Pinpoint the cell where the given text exists, returning its (X, Y) midpoint coordinate. 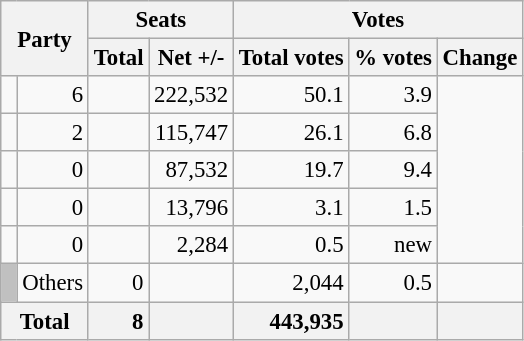
2,284 (192, 245)
9.4 (393, 170)
50.1 (290, 95)
Party (45, 38)
222,532 (192, 95)
3.1 (290, 208)
19.7 (290, 170)
Seats (160, 20)
2,044 (290, 283)
Total votes (290, 58)
13,796 (192, 208)
3.9 (393, 95)
115,747 (192, 133)
87,532 (192, 170)
443,935 (290, 321)
Change (480, 58)
2 (52, 133)
6 (52, 95)
Votes (378, 20)
Net +/- (192, 58)
6.8 (393, 133)
new (393, 245)
Others (52, 283)
8 (118, 321)
% votes (393, 58)
1.5 (393, 208)
26.1 (290, 133)
